Determine the [x, y] coordinate at the center of the cell enclosing the given text.  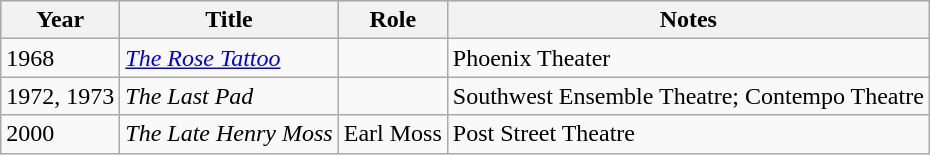
Title [229, 20]
The Rose Tattoo [229, 58]
Post Street Theatre [688, 134]
1972, 1973 [60, 96]
Year [60, 20]
Southwest Ensemble Theatre; Contempo Theatre [688, 96]
Phoenix Theater [688, 58]
1968 [60, 58]
The Last Pad [229, 96]
Role [392, 20]
The Late Henry Moss [229, 134]
Earl Moss [392, 134]
2000 [60, 134]
Notes [688, 20]
